Pinpoint the cell where the given text exists, returning its [X, Y] midpoint coordinate. 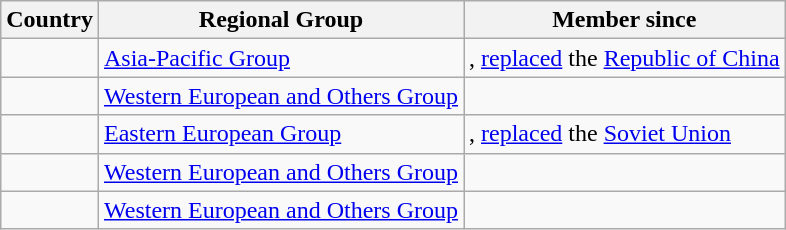
Eastern European Group [280, 134]
, replaced the Republic of China [625, 58]
Member since [625, 20]
Country [50, 20]
Asia-Pacific Group [280, 58]
, replaced the Soviet Union [625, 134]
Regional Group [280, 20]
